Extract the (x, y) coordinate from the center of the cell holding the provided text.  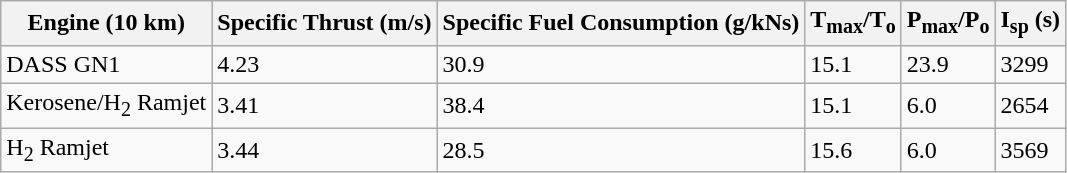
H2 Ramjet (106, 150)
23.9 (948, 64)
Isp (s) (1030, 23)
Pmax/Po (948, 23)
Kerosene/H2 Ramjet (106, 105)
4.23 (324, 64)
15.6 (853, 150)
38.4 (621, 105)
Engine (10 km) (106, 23)
DASS GN1 (106, 64)
3569 (1030, 150)
3.41 (324, 105)
Tmax/To (853, 23)
3299 (1030, 64)
Specific Fuel Consumption (g/kNs) (621, 23)
30.9 (621, 64)
3.44 (324, 150)
Specific Thrust (m/s) (324, 23)
28.5 (621, 150)
2654 (1030, 105)
